Pinpoint the cell where the given text exists, returning its (X, Y) midpoint coordinate. 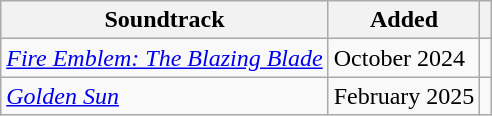
Added (404, 20)
October 2024 (404, 58)
Golden Sun (164, 96)
Fire Emblem: The Blazing Blade (164, 58)
February 2025 (404, 96)
Soundtrack (164, 20)
